Detect which cell encompasses the target text, then output its [x, y] center coordinate. 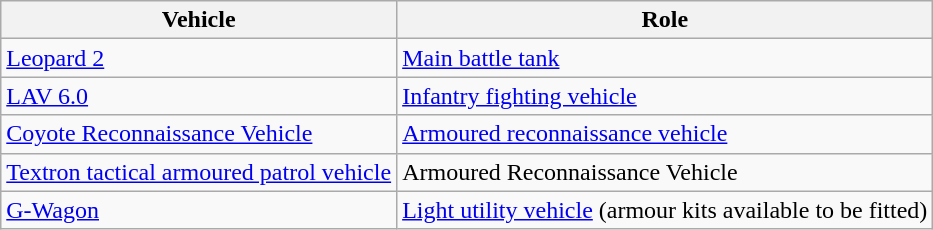
LAV 6.0 [199, 96]
Light utility vehicle (armour kits available to be fitted) [665, 210]
Armoured reconnaissance vehicle [665, 134]
Leopard 2 [199, 58]
G-Wagon [199, 210]
Infantry fighting vehicle [665, 96]
Vehicle [199, 20]
Armoured Reconnaissance Vehicle [665, 172]
Main battle tank [665, 58]
Role [665, 20]
Textron tactical armoured patrol vehicle [199, 172]
Coyote Reconnaissance Vehicle [199, 134]
